Extract the [X, Y] coordinate from the center of the cell holding the provided text.  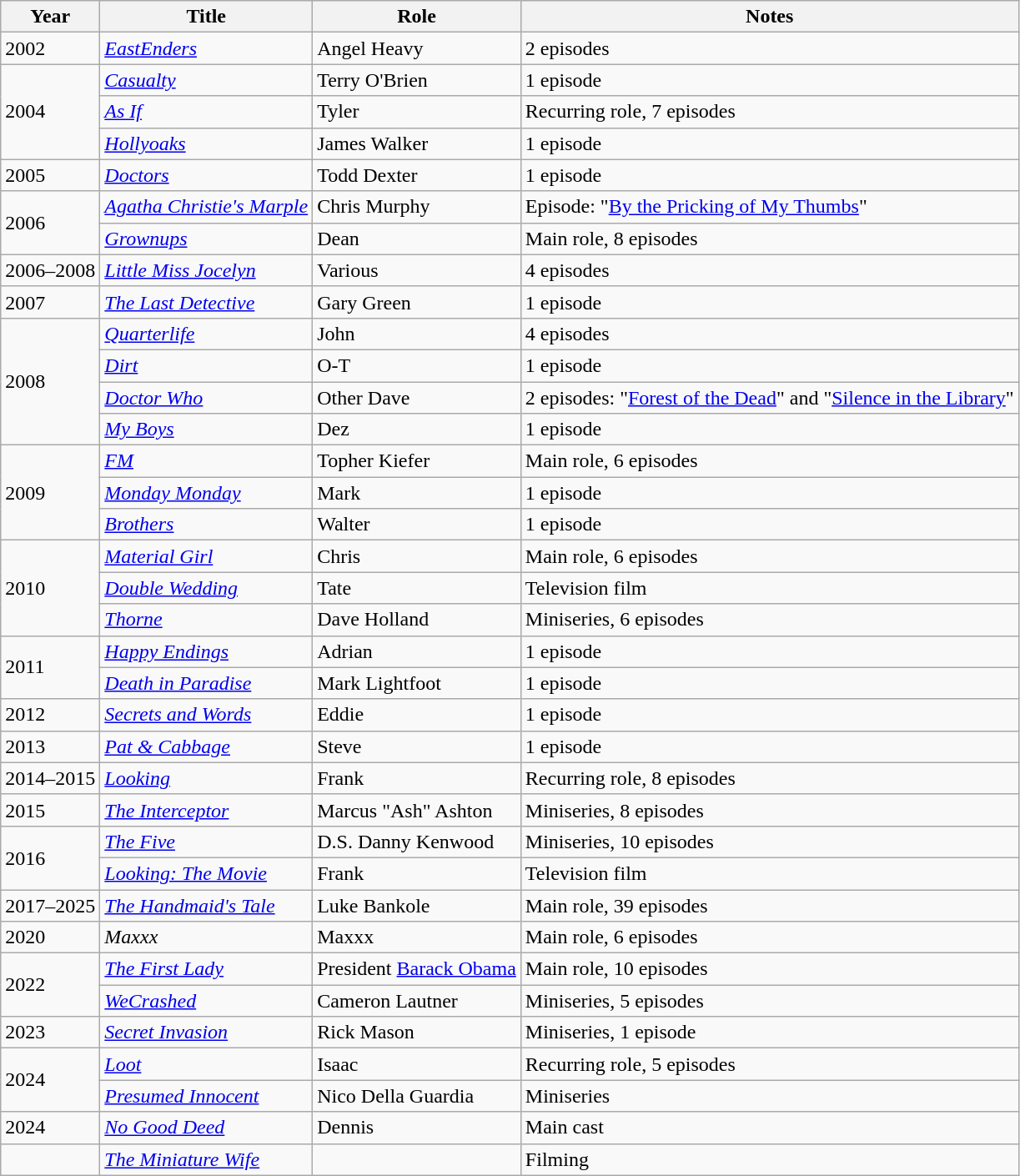
2002 [50, 48]
Dave Holland [417, 620]
President Barack Obama [417, 969]
2010 [50, 588]
Brothers [207, 525]
2020 [50, 937]
Little Miss Jocelyn [207, 270]
Tyler [417, 112]
EastEnders [207, 48]
Recurring role, 5 episodes [769, 1064]
The Handmaid's Tale [207, 905]
Tate [417, 588]
Looking [207, 778]
2007 [50, 302]
Pat & Cabbage [207, 746]
Dean [417, 239]
Main role, 8 episodes [769, 239]
2005 [50, 175]
Main role, 10 episodes [769, 969]
Title [207, 17]
Marcus "Ash" Ashton [417, 810]
No Good Deed [207, 1128]
Mark Lightfoot [417, 683]
2022 [50, 985]
Main role, 39 episodes [769, 905]
Secrets and Words [207, 715]
Dennis [417, 1128]
The Five [207, 842]
Nico Della Guardia [417, 1096]
The Last Detective [207, 302]
Dez [417, 430]
As If [207, 112]
2004 [50, 112]
Miniseries, 6 episodes [769, 620]
Todd Dexter [417, 175]
John [417, 334]
Presumed Innocent [207, 1096]
Angel Heavy [417, 48]
Thorne [207, 620]
WeCrashed [207, 1001]
2008 [50, 381]
Secret Invasion [207, 1033]
Year [50, 17]
Other Dave [417, 398]
Monday Monday [207, 493]
Main cast [769, 1128]
The Miniature Wife [207, 1159]
Miniseries, 8 episodes [769, 810]
Mark [417, 493]
Double Wedding [207, 588]
Walter [417, 525]
Steve [417, 746]
Notes [769, 17]
2009 [50, 493]
Miniseries, 10 episodes [769, 842]
Gary Green [417, 302]
Eddie [417, 715]
The First Lady [207, 969]
Topher Kiefer [417, 461]
Rick Mason [417, 1033]
2016 [50, 857]
James Walker [417, 143]
Agatha Christie's Marple [207, 207]
2015 [50, 810]
Various [417, 270]
Chris Murphy [417, 207]
Miniseries [769, 1096]
Recurring role, 8 episodes [769, 778]
2006–2008 [50, 270]
Terry O'Brien [417, 80]
Adrian [417, 651]
Dirt [207, 365]
Episode: "By the Pricking of My Thumbs" [769, 207]
2013 [50, 746]
Isaac [417, 1064]
2 episodes [769, 48]
2014–2015 [50, 778]
Chris [417, 556]
Grownups [207, 239]
Loot [207, 1064]
2006 [50, 223]
Filming [769, 1159]
Doctors [207, 175]
O-T [417, 365]
2023 [50, 1033]
Looking: The Movie [207, 873]
D.S. Danny Kenwood [417, 842]
Miniseries, 1 episode [769, 1033]
Doctor Who [207, 398]
Cameron Lautner [417, 1001]
Happy Endings [207, 651]
The Interceptor [207, 810]
Material Girl [207, 556]
Casualty [207, 80]
FM [207, 461]
Quarterlife [207, 334]
2 episodes: "Forest of the Dead" and "Silence in the Library" [769, 398]
Luke Bankole [417, 905]
Hollyoaks [207, 143]
My Boys [207, 430]
Role [417, 17]
2012 [50, 715]
2017–2025 [50, 905]
2011 [50, 667]
Recurring role, 7 episodes [769, 112]
Death in Paradise [207, 683]
Miniseries, 5 episodes [769, 1001]
